Detect which cell encompasses the target text, then output its (x, y) center coordinate. 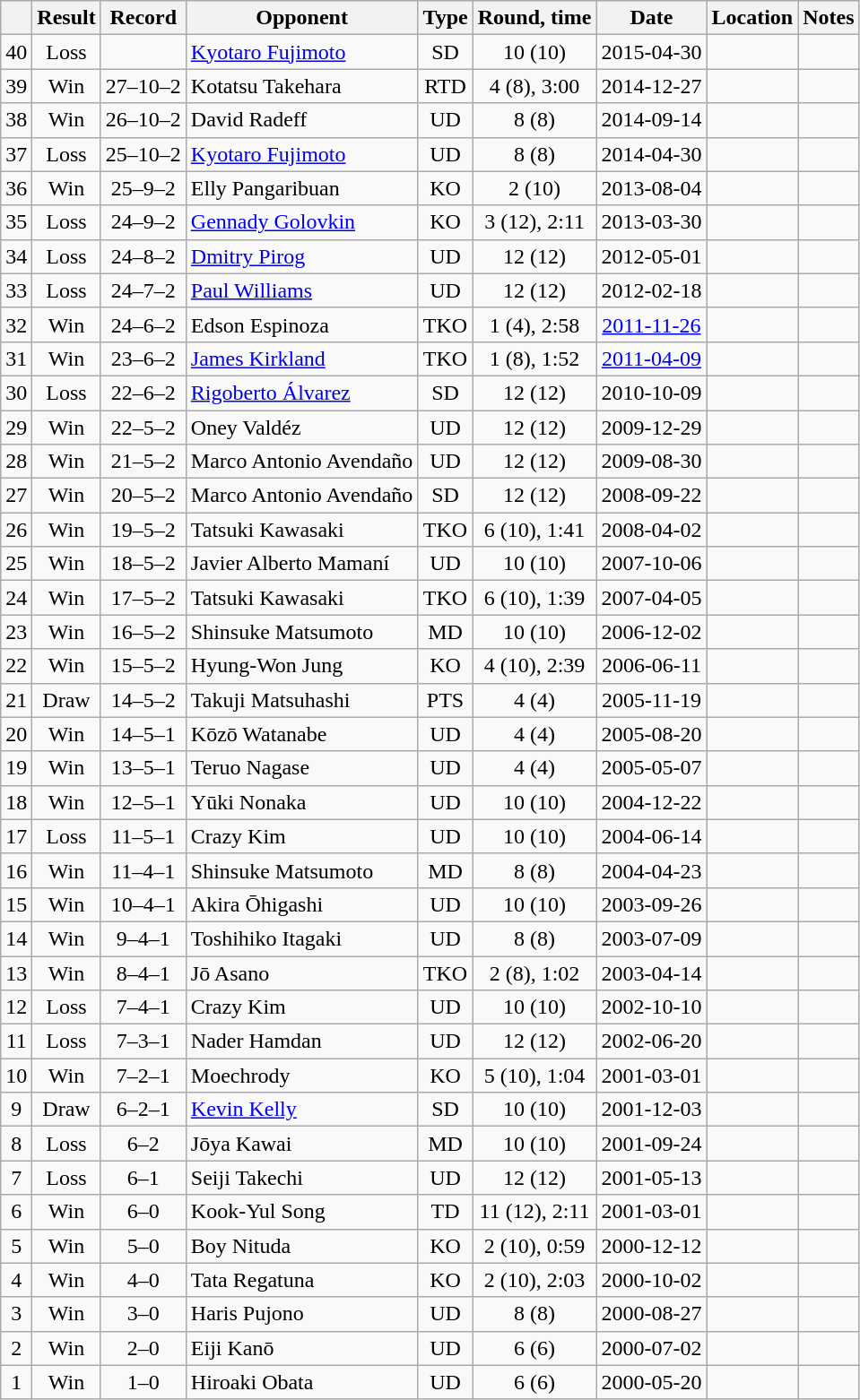
11 (16, 1041)
Boy Nituda (301, 1246)
26–10–2 (143, 120)
19 (16, 768)
Kōzō Watanabe (301, 734)
6 (10), 1:39 (534, 598)
12–5–1 (143, 802)
Opponent (301, 18)
Nader Hamdan (301, 1041)
10–4–1 (143, 904)
2013-03-30 (651, 222)
James Kirkland (301, 359)
11 (12), 2:11 (534, 1212)
2004-06-14 (651, 836)
24–6–2 (143, 324)
9 (16, 1110)
38 (16, 120)
11–5–1 (143, 836)
2000-07-02 (651, 1348)
2012-02-18 (651, 290)
16–5–2 (143, 632)
Location (752, 18)
35 (16, 222)
9–4–1 (143, 938)
25–10–2 (143, 154)
Round, time (534, 18)
22 (16, 666)
22–5–2 (143, 428)
22–6–2 (143, 393)
Yūki Nonaka (301, 802)
24 (16, 598)
Paul Williams (301, 290)
16 (16, 870)
36 (16, 188)
20–5–2 (143, 496)
Result (66, 18)
2002-06-20 (651, 1041)
11–4–1 (143, 870)
2001-09-24 (651, 1144)
Javier Alberto Mamaní (301, 564)
3–0 (143, 1314)
2006-12-02 (651, 632)
Teruo Nagase (301, 768)
2001-05-13 (651, 1178)
27–10–2 (143, 86)
Hyung-Won Jung (301, 666)
13–5–1 (143, 768)
Kotatsu Takehara (301, 86)
4–0 (143, 1280)
27 (16, 496)
6–2–1 (143, 1110)
Haris Pujono (301, 1314)
8 (16, 1144)
7–4–1 (143, 1007)
Record (143, 18)
14 (16, 938)
Tata Regatuna (301, 1280)
Takuji Matsuhashi (301, 700)
28 (16, 462)
RTD (445, 86)
PTS (445, 700)
1 (8), 1:52 (534, 359)
5 (16, 1246)
2 (10) (534, 188)
2011-11-26 (651, 324)
Gennady Golovkin (301, 222)
Type (445, 18)
2014-04-30 (651, 154)
14–5–1 (143, 734)
30 (16, 393)
2010-10-09 (651, 393)
1–0 (143, 1382)
Eiji Kanō (301, 1348)
7–3–1 (143, 1041)
18 (16, 802)
24–9–2 (143, 222)
Notes (829, 18)
21–5–2 (143, 462)
5 (10), 1:04 (534, 1076)
2000-08-27 (651, 1314)
6 (16, 1212)
David Radeff (301, 120)
17–5–2 (143, 598)
Kevin Kelly (301, 1110)
TD (445, 1212)
34 (16, 256)
23–6–2 (143, 359)
2 (10), 2:03 (534, 1280)
2009-08-30 (651, 462)
20 (16, 734)
2014-09-14 (651, 120)
13 (16, 972)
Elly Pangaribuan (301, 188)
2008-04-02 (651, 530)
2006-06-11 (651, 666)
Toshihiko Itagaki (301, 938)
Hiroaki Obata (301, 1382)
18–5–2 (143, 564)
2–0 (143, 1348)
23 (16, 632)
2007-04-05 (651, 598)
2000-05-20 (651, 1382)
2000-10-02 (651, 1280)
Dmitry Pirog (301, 256)
2003-09-26 (651, 904)
17 (16, 836)
2011-04-09 (651, 359)
2005-11-19 (651, 700)
15–5–2 (143, 666)
39 (16, 86)
2004-12-22 (651, 802)
19–5–2 (143, 530)
2 (16, 1348)
21 (16, 700)
Rigoberto Álvarez (301, 393)
4 (8), 3:00 (534, 86)
2002-10-10 (651, 1007)
2009-12-29 (651, 428)
Kook-Yul Song (301, 1212)
3 (16, 1314)
2004-04-23 (651, 870)
6 (10), 1:41 (534, 530)
2003-04-14 (651, 972)
24–7–2 (143, 290)
2000-12-12 (651, 1246)
Edson Espinoza (301, 324)
26 (16, 530)
2015-04-30 (651, 52)
33 (16, 290)
2013-08-04 (651, 188)
1 (4), 2:58 (534, 324)
8–4–1 (143, 972)
Jō Asano (301, 972)
2005-08-20 (651, 734)
10 (16, 1076)
1 (16, 1382)
37 (16, 154)
5–0 (143, 1246)
6–1 (143, 1178)
Oney Valdéz (301, 428)
2003-07-09 (651, 938)
25 (16, 564)
Date (651, 18)
Seiji Takechi (301, 1178)
14–5–2 (143, 700)
3 (12), 2:11 (534, 222)
7–2–1 (143, 1076)
31 (16, 359)
2 (10), 0:59 (534, 1246)
6–2 (143, 1144)
24–8–2 (143, 256)
15 (16, 904)
4 (16, 1280)
2007-10-06 (651, 564)
4 (10), 2:39 (534, 666)
2005-05-07 (651, 768)
6–0 (143, 1212)
7 (16, 1178)
29 (16, 428)
2014-12-27 (651, 86)
2008-09-22 (651, 496)
2012-05-01 (651, 256)
2 (8), 1:02 (534, 972)
Moechrody (301, 1076)
32 (16, 324)
Jōya Kawai (301, 1144)
40 (16, 52)
2001-12-03 (651, 1110)
25–9–2 (143, 188)
Akira Ōhigashi (301, 904)
12 (16, 1007)
